Identify which cell holds the provided text, then report its [x, y] central coordinate. 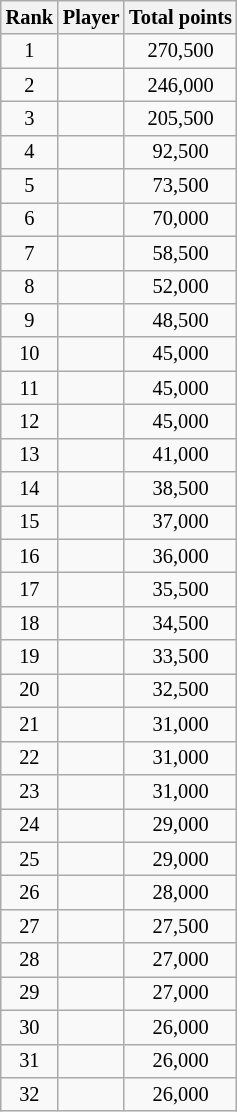
246,000 [180, 85]
11 [30, 388]
Player [91, 17]
25 [30, 859]
17 [30, 589]
15 [30, 522]
205,500 [180, 118]
38,500 [180, 489]
6 [30, 219]
31 [30, 1061]
41,000 [180, 455]
28 [30, 960]
34,500 [180, 623]
12 [30, 421]
13 [30, 455]
24 [30, 825]
19 [30, 657]
20 [30, 690]
5 [30, 186]
28,000 [180, 892]
32,500 [180, 690]
30 [30, 1027]
21 [30, 724]
48,500 [180, 320]
23 [30, 791]
29 [30, 993]
8 [30, 287]
10 [30, 354]
4 [30, 152]
35,500 [180, 589]
3 [30, 118]
22 [30, 758]
Rank [30, 17]
52,000 [180, 287]
14 [30, 489]
27,500 [180, 926]
58,500 [180, 253]
1 [30, 51]
2 [30, 85]
18 [30, 623]
32 [30, 1094]
33,500 [180, 657]
70,000 [180, 219]
16 [30, 556]
26 [30, 892]
9 [30, 320]
92,500 [180, 152]
Total points [180, 17]
37,000 [180, 522]
36,000 [180, 556]
73,500 [180, 186]
270,500 [180, 51]
7 [30, 253]
27 [30, 926]
